Pinpoint the cell where the given text exists, returning its [X, Y] midpoint coordinate. 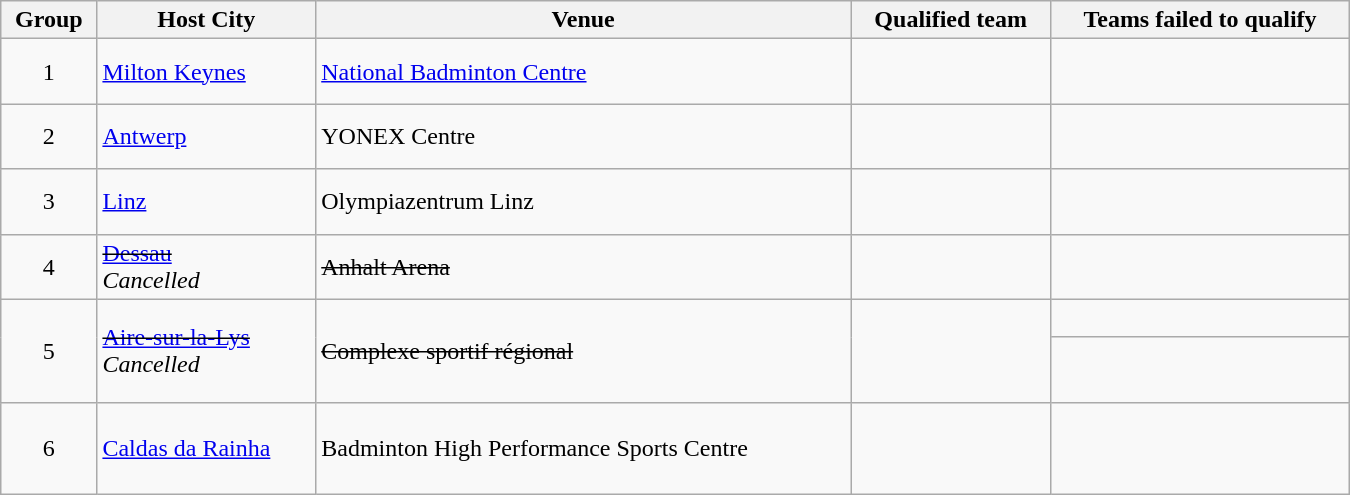
3 [49, 202]
1 [49, 72]
DessauCancelled [206, 266]
2 [49, 136]
Linz [206, 202]
Aire-sur-la-LysCancelled [206, 350]
Group [49, 20]
Milton Keynes [206, 72]
5 [49, 350]
Antwerp [206, 136]
Badminton High Performance Sports Centre [584, 448]
6 [49, 448]
Qualified team [951, 20]
YONEX Centre [584, 136]
Olympiazentrum Linz [584, 202]
Teams failed to qualify [1200, 20]
Anhalt Arena [584, 266]
National Badminton Centre [584, 72]
Host City [206, 20]
Complexe sportif régional [584, 350]
4 [49, 266]
Venue [584, 20]
Caldas da Rainha [206, 448]
